Pinpoint the cell where the given text exists, returning its (X, Y) midpoint coordinate. 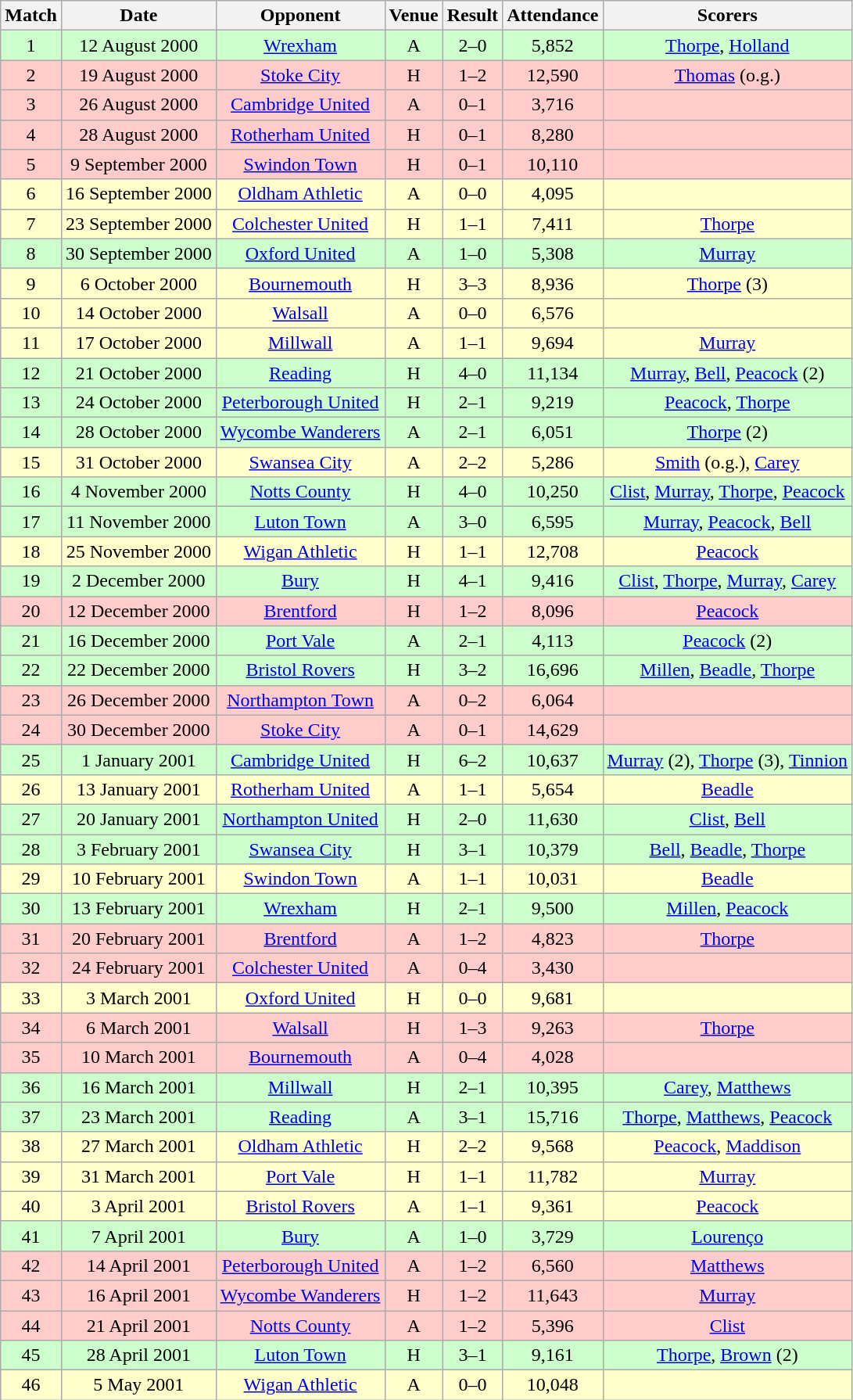
30 September 2000 (138, 253)
22 December 2000 (138, 670)
9,416 (553, 581)
Peacock, Thorpe (727, 403)
16 April 2001 (138, 1295)
23 September 2000 (138, 224)
5,654 (553, 789)
33 (31, 998)
14 October 2000 (138, 313)
6 March 2001 (138, 1028)
11,630 (553, 819)
5 May 2001 (138, 1385)
22 (31, 670)
3,716 (553, 105)
16 December 2000 (138, 641)
21 (31, 641)
29 (31, 879)
8,280 (553, 135)
31 October 2000 (138, 462)
23 (31, 700)
13 (31, 403)
7,411 (553, 224)
Clist, Bell (727, 819)
14 April 2001 (138, 1265)
9,500 (553, 909)
9,161 (553, 1355)
6,576 (553, 313)
3,729 (553, 1236)
Thorpe, Brown (2) (727, 1355)
26 August 2000 (138, 105)
3 (31, 105)
20 February 2001 (138, 939)
3,430 (553, 968)
10,031 (553, 879)
2 (31, 75)
4 (31, 135)
38 (31, 1147)
10 (31, 313)
9,361 (553, 1206)
5,396 (553, 1326)
12 December 2000 (138, 611)
44 (31, 1326)
4 November 2000 (138, 492)
10,379 (553, 849)
28 October 2000 (138, 433)
9,694 (553, 343)
14 (31, 433)
10,637 (553, 759)
6 (31, 194)
9,568 (553, 1147)
10,110 (553, 164)
40 (31, 1206)
Attendance (553, 16)
19 August 2000 (138, 75)
Northampton United (300, 819)
Result (472, 16)
10,048 (553, 1385)
Clist, Thorpe, Murray, Carey (727, 581)
6,560 (553, 1265)
0–2 (472, 700)
4,028 (553, 1057)
Scorers (727, 16)
9 September 2000 (138, 164)
28 April 2001 (138, 1355)
Carey, Matthews (727, 1087)
Murray, Peacock, Bell (727, 522)
11 (31, 343)
5,852 (553, 45)
21 October 2000 (138, 373)
11 November 2000 (138, 522)
11,134 (553, 373)
11,643 (553, 1295)
17 (31, 522)
5 (31, 164)
12 August 2000 (138, 45)
Lourenço (727, 1236)
31 (31, 939)
Peacock, Maddison (727, 1147)
10,395 (553, 1087)
Clist, Murray, Thorpe, Peacock (727, 492)
Thorpe (2) (727, 433)
15 (31, 462)
21 April 2001 (138, 1326)
Clist (727, 1326)
Murray (2), Thorpe (3), Tinnion (727, 759)
3 April 2001 (138, 1206)
6,595 (553, 522)
41 (31, 1236)
24 (31, 730)
16,696 (553, 670)
13 January 2001 (138, 789)
10 March 2001 (138, 1057)
18 (31, 551)
1–3 (472, 1028)
3–3 (472, 283)
6 October 2000 (138, 283)
Thorpe (3) (727, 283)
Peacock (2) (727, 641)
19 (31, 581)
35 (31, 1057)
Matthews (727, 1265)
6,051 (553, 433)
4,823 (553, 939)
42 (31, 1265)
Bell, Beadle, Thorpe (727, 849)
24 February 2001 (138, 968)
16 (31, 492)
2 December 2000 (138, 581)
8,096 (553, 611)
27 (31, 819)
15,716 (553, 1117)
9,263 (553, 1028)
30 December 2000 (138, 730)
9,681 (553, 998)
3 March 2001 (138, 998)
17 October 2000 (138, 343)
14,629 (553, 730)
Date (138, 16)
25 November 2000 (138, 551)
Thorpe, Holland (727, 45)
23 March 2001 (138, 1117)
7 April 2001 (138, 1236)
24 October 2000 (138, 403)
34 (31, 1028)
4–1 (472, 581)
16 March 2001 (138, 1087)
13 February 2001 (138, 909)
45 (31, 1355)
4,095 (553, 194)
Thomas (o.g.) (727, 75)
12,590 (553, 75)
10 February 2001 (138, 879)
30 (31, 909)
1 (31, 45)
3–0 (472, 522)
11,782 (553, 1176)
46 (31, 1385)
3–2 (472, 670)
12,708 (553, 551)
Thorpe, Matthews, Peacock (727, 1117)
Match (31, 16)
9 (31, 283)
26 December 2000 (138, 700)
32 (31, 968)
26 (31, 789)
Millen, Peacock (727, 909)
20 (31, 611)
6,064 (553, 700)
7 (31, 224)
39 (31, 1176)
6–2 (472, 759)
43 (31, 1295)
16 September 2000 (138, 194)
Millen, Beadle, Thorpe (727, 670)
9,219 (553, 403)
25 (31, 759)
3 February 2001 (138, 849)
12 (31, 373)
10,250 (553, 492)
37 (31, 1117)
Opponent (300, 16)
Murray, Bell, Peacock (2) (727, 373)
20 January 2001 (138, 819)
Smith (o.g.), Carey (727, 462)
28 (31, 849)
8,936 (553, 283)
5,286 (553, 462)
Venue (414, 16)
8 (31, 253)
27 March 2001 (138, 1147)
28 August 2000 (138, 135)
31 March 2001 (138, 1176)
1 January 2001 (138, 759)
4,113 (553, 641)
Northampton Town (300, 700)
36 (31, 1087)
5,308 (553, 253)
